Output the [X, Y] coordinate of the center of the cell containing the given text.  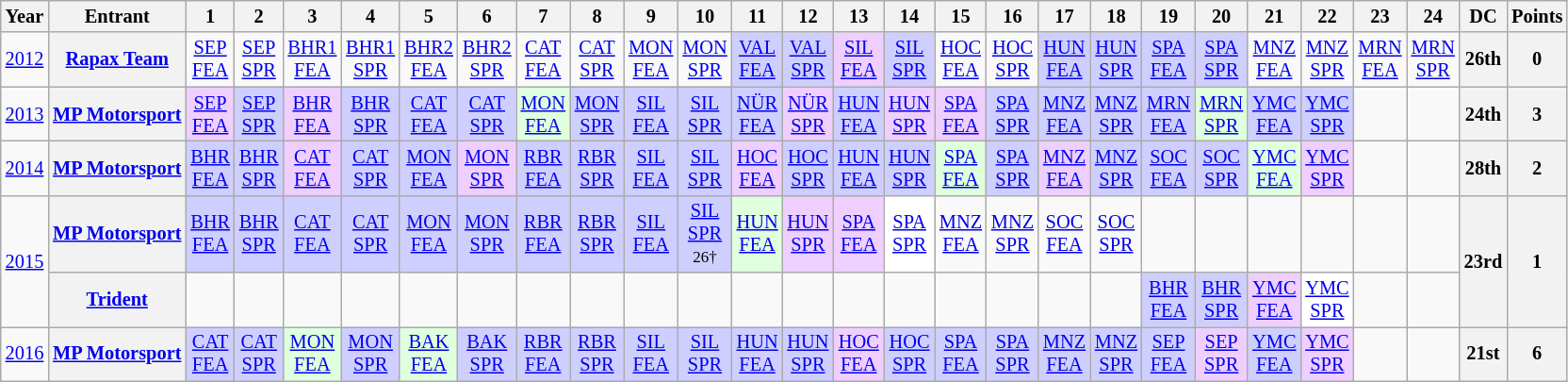
24th [1483, 114]
2013 [24, 114]
18 [1116, 16]
28th [1483, 168]
13 [858, 16]
DC [1483, 16]
24 [1433, 16]
17 [1065, 16]
10 [705, 16]
Points [1537, 16]
2016 [24, 354]
16 [1012, 16]
0 [1537, 59]
2015 [24, 260]
22 [1327, 16]
5 [429, 16]
15 [961, 16]
BHR1FEA [312, 59]
VALFEA [758, 59]
Trident [117, 300]
23 [1380, 16]
14 [909, 16]
19 [1168, 16]
BHR1SPR [370, 59]
BAKFEA [429, 354]
26th [1483, 59]
4 [370, 16]
NÜRFEA [758, 114]
8 [597, 16]
VALSPR [808, 59]
BHR2FEA [429, 59]
23rd [1483, 260]
Rapax Team [117, 59]
21 [1274, 16]
BAKSPR [487, 354]
20 [1221, 16]
7 [543, 16]
NÜRSPR [808, 114]
Year [24, 16]
2012 [24, 59]
SILSPR26† [705, 234]
9 [650, 16]
BHR2SPR [487, 59]
12 [808, 16]
Entrant [117, 16]
11 [758, 16]
2014 [24, 168]
21st [1483, 354]
